Provide the (x, y) coordinate of the cell's center where the given text is located.  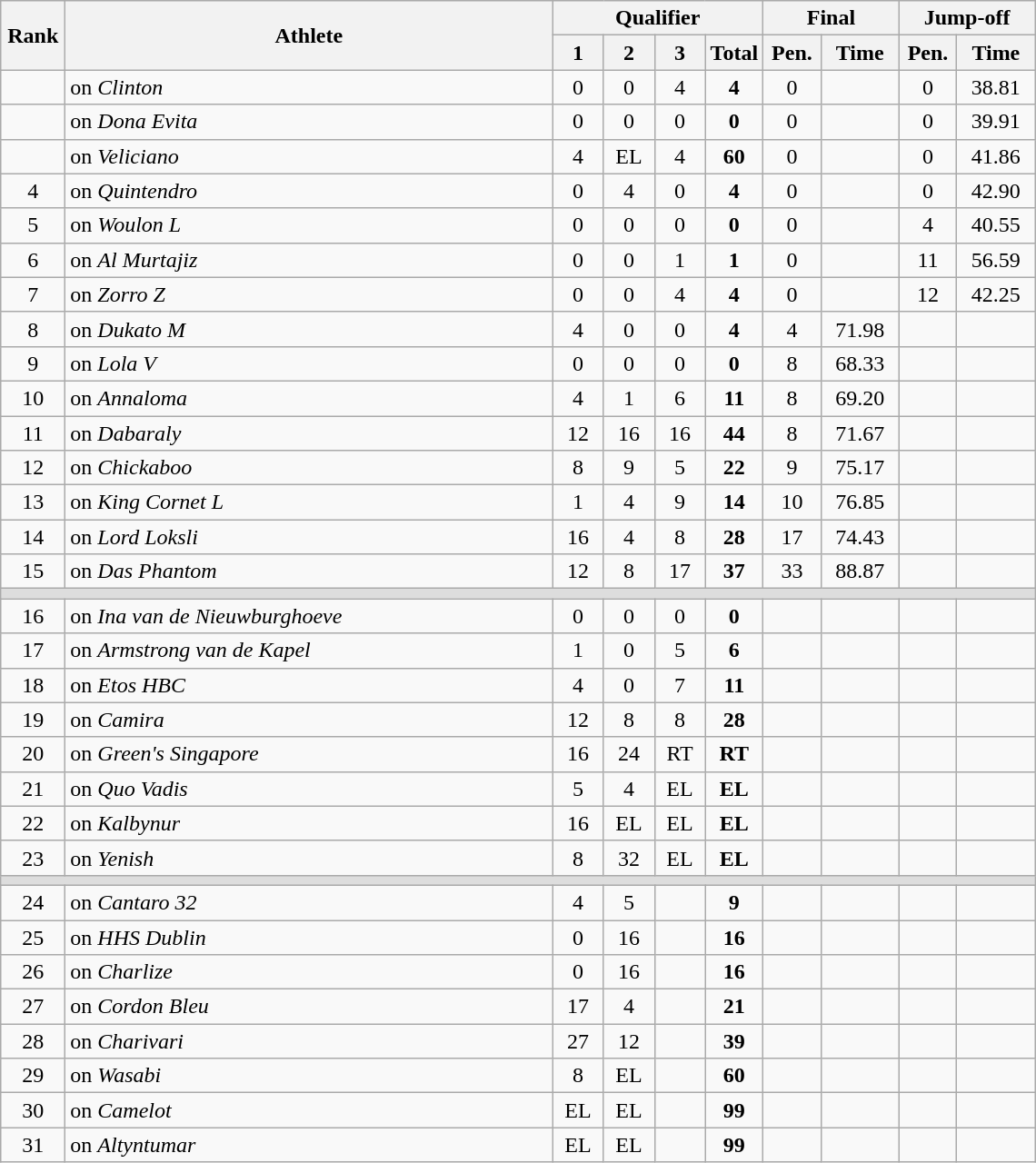
Rank (33, 35)
on Altyntumar (309, 1145)
on King Cornet L (309, 502)
on Das Phantom (309, 572)
39.91 (996, 122)
26 (33, 972)
2 (629, 53)
on Veliciano (309, 156)
71.67 (860, 433)
on Armstrong van de Kapel (309, 651)
30 (33, 1110)
on Ina van de Nieuwburghoeve (309, 616)
on Kalbynur (309, 823)
18 (33, 685)
42.90 (996, 191)
on Quo Vadis (309, 789)
Jump-off (967, 18)
on Lola V (309, 363)
on Woulon L (309, 225)
31 (33, 1145)
on Charivari (309, 1041)
32 (629, 858)
on Cordon Bleu (309, 1007)
on Dona Evita (309, 122)
71.98 (860, 329)
on Yenish (309, 858)
Final (832, 18)
20 (33, 754)
on Clinton (309, 87)
on Quintendro (309, 191)
68.33 (860, 363)
23 (33, 858)
on Lord Loksli (309, 537)
on HHS Dublin (309, 937)
42.25 (996, 294)
on Camira (309, 720)
56.59 (996, 260)
on Zorro Z (309, 294)
33 (792, 572)
on Charlize (309, 972)
88.87 (860, 572)
on Wasabi (309, 1076)
on Al Murtajiz (309, 260)
on Etos HBC (309, 685)
Total (734, 53)
76.85 (860, 502)
3 (680, 53)
15 (33, 572)
on Annaloma (309, 398)
38.81 (996, 87)
on Dukato M (309, 329)
Athlete (309, 35)
74.43 (860, 537)
44 (734, 433)
13 (33, 502)
Qualifier (658, 18)
25 (33, 937)
41.86 (996, 156)
19 (33, 720)
69.20 (860, 398)
37 (734, 572)
on Cantaro 32 (309, 902)
on Camelot (309, 1110)
39 (734, 1041)
40.55 (996, 225)
29 (33, 1076)
75.17 (860, 468)
on Green's Singapore (309, 754)
on Chickaboo (309, 468)
on Dabaraly (309, 433)
